Identify which cell holds the provided text, then report its [X, Y] central coordinate. 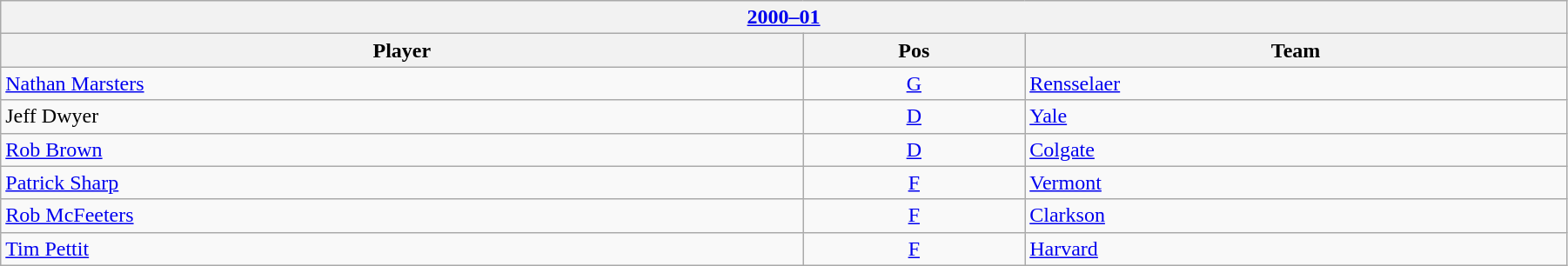
Patrick Sharp [402, 183]
Pos [914, 50]
Team [1297, 50]
Nathan Marsters [402, 83]
Rensselaer [1297, 83]
Harvard [1297, 249]
Vermont [1297, 183]
Player [402, 50]
2000–01 [784, 17]
Jeff Dwyer [402, 116]
Clarkson [1297, 216]
G [914, 83]
Rob Brown [402, 150]
Colgate [1297, 150]
Rob McFeeters [402, 216]
Tim Pettit [402, 249]
Yale [1297, 116]
